Find where the given text appears and provide that cell's center as [x, y] coordinate. 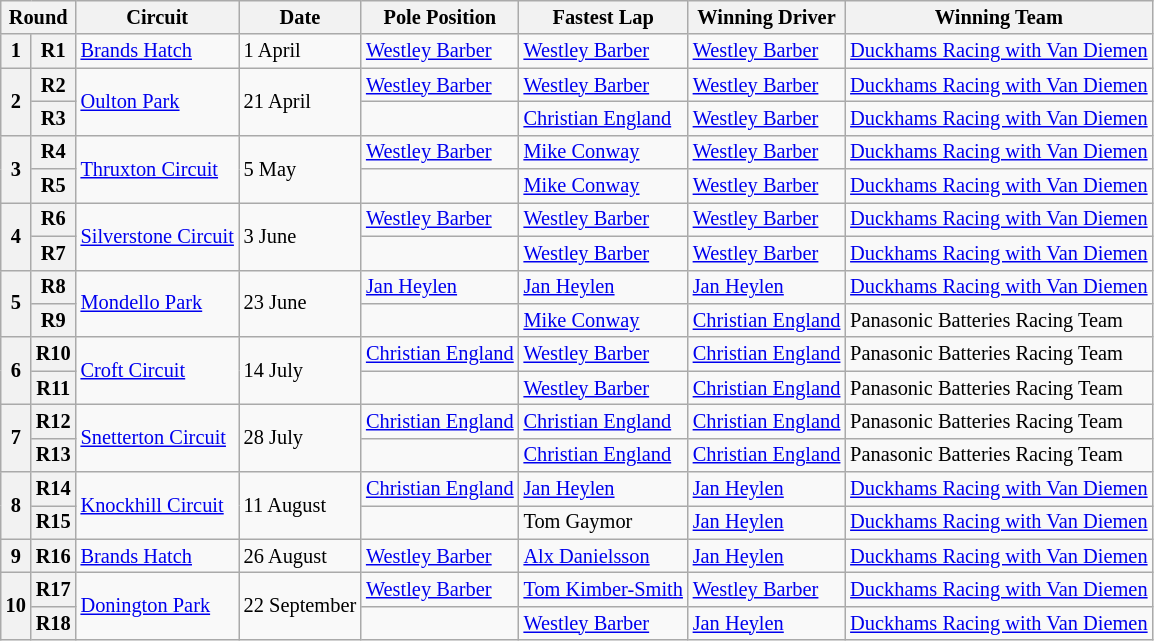
R9 [54, 320]
Thruxton Circuit [158, 168]
R11 [54, 388]
R18 [54, 623]
Winning Driver [766, 17]
R3 [54, 118]
Knockhill Circuit [158, 506]
R1 [54, 51]
2 [16, 102]
5 May [300, 168]
4 [16, 236]
5 [16, 304]
R16 [54, 556]
R5 [54, 186]
R8 [54, 287]
R17 [54, 589]
14 July [300, 370]
7 [16, 438]
Round [38, 17]
R12 [54, 421]
23 June [300, 304]
Croft Circuit [158, 370]
Donington Park [158, 606]
R15 [54, 522]
R4 [54, 152]
Mondello Park [158, 304]
Snetterton Circuit [158, 438]
Circuit [158, 17]
R10 [54, 354]
11 August [300, 506]
26 August [300, 556]
Winning Team [998, 17]
21 April [300, 102]
3 June [300, 236]
Date [300, 17]
Tom Kimber-Smith [604, 589]
9 [16, 556]
1 April [300, 51]
R13 [54, 455]
R2 [54, 85]
22 September [300, 606]
10 [16, 606]
Tom Gaymor [604, 522]
R7 [54, 253]
Oulton Park [158, 102]
1 [16, 51]
Silverstone Circuit [158, 236]
R14 [54, 489]
R6 [54, 219]
Alx Danielsson [604, 556]
28 July [300, 438]
Pole Position [440, 17]
8 [16, 506]
Fastest Lap [604, 17]
6 [16, 370]
3 [16, 168]
